Search for the cell housing the specified text and yield its (X, Y) center coordinate. 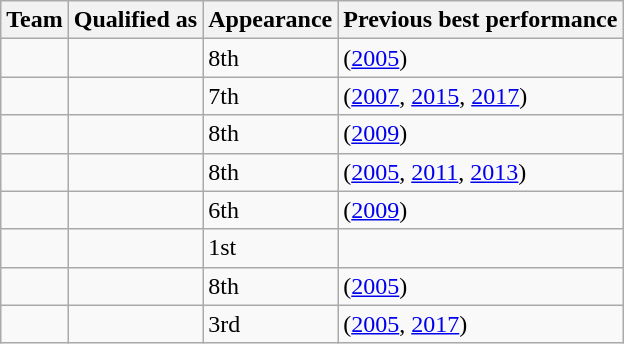
Previous best performance (480, 20)
Team (35, 20)
6th (270, 210)
(2007, 2015, 2017) (480, 96)
7th (270, 96)
Appearance (270, 20)
(2005, 2017) (480, 324)
Qualified as (135, 20)
1st (270, 248)
3rd (270, 324)
(2005, 2011, 2013) (480, 172)
